From the cell containing the given text, extract its center point as [X, Y] coordinate. 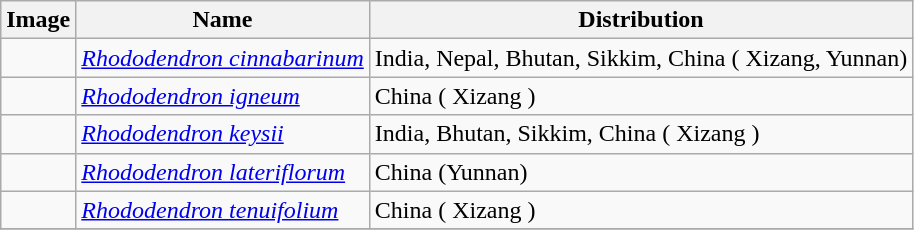
Rhododendron keysii [222, 134]
Rhododendron igneum [222, 96]
India, Nepal, Bhutan, Sikkim, China ( Xizang, Yunnan) [640, 58]
Rhododendron cinnabarinum [222, 58]
Rhododendron lateriflorum [222, 172]
India, Bhutan, Sikkim, China ( Xizang ) [640, 134]
Name [222, 20]
China (Yunnan) [640, 172]
Image [38, 20]
Distribution [640, 20]
Rhododendron tenuifolium [222, 210]
